Scan for the cell matching the given text and deliver its [X, Y] coordinate at center. 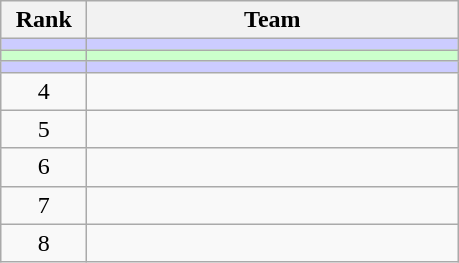
6 [44, 167]
7 [44, 205]
4 [44, 91]
8 [44, 243]
Team [272, 20]
5 [44, 129]
Rank [44, 20]
